Pinpoint the cell where the given text exists, returning its [x, y] midpoint coordinate. 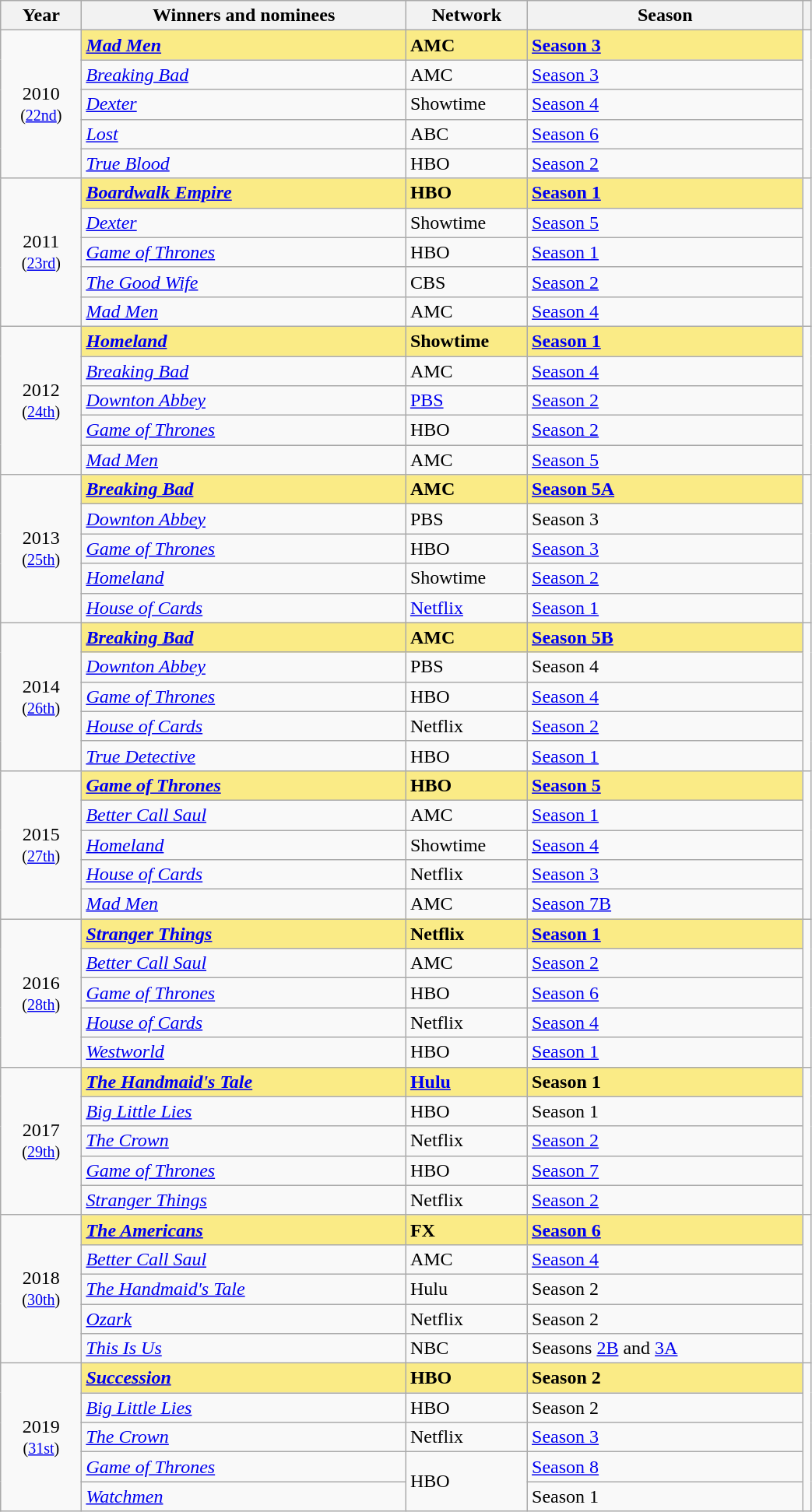
Season [665, 16]
True Blood [244, 163]
Year [41, 16]
FX [466, 1230]
NBC [466, 1349]
Season 5B [665, 637]
Succession [244, 1378]
Ozark [244, 1319]
Westworld [244, 1052]
Network [466, 16]
The Americans [244, 1230]
Season 8 [665, 1467]
Seasons 2B and 3A [665, 1349]
The Good Wife [244, 282]
Lost [244, 134]
2010(22nd) [41, 104]
Season 7 [665, 1170]
2015(27th) [41, 844]
2016(28th) [41, 993]
2012(24th) [41, 400]
ABC [466, 134]
Boardwalk Empire [244, 193]
Watchmen [244, 1496]
True Detective [244, 756]
This Is Us [244, 1349]
Season 7B [665, 904]
2018(30th) [41, 1289]
2019(31st) [41, 1437]
Season 5A [665, 489]
2011(23rd) [41, 252]
CBS [466, 282]
2014(26th) [41, 696]
2017(29th) [41, 1141]
Winners and nominees [244, 16]
2013(25th) [41, 549]
